Identify which cell holds the provided text, then report its (x, y) central coordinate. 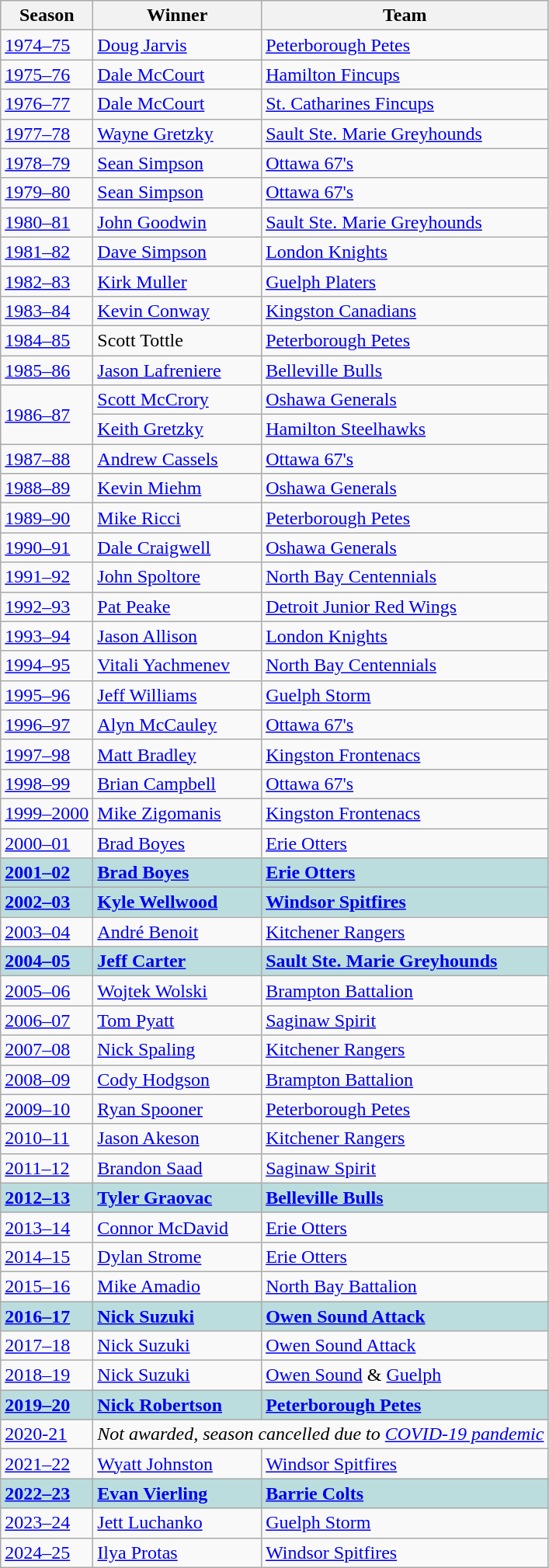
Brian Campbell (177, 784)
John Goodwin (177, 222)
Vitali Yachmenev (177, 666)
2005–06 (47, 991)
Wyatt Johnston (177, 1464)
2022–23 (47, 1493)
Jason Allison (177, 636)
2013–14 (47, 1227)
2016–17 (47, 1316)
1982–83 (47, 281)
Winner (177, 16)
1991–92 (47, 577)
Scott McCrory (177, 400)
1994–95 (47, 666)
2023–24 (47, 1523)
Jason Akeson (177, 1139)
1979–80 (47, 193)
2012–13 (47, 1198)
Kirk Muller (177, 281)
Mike Zigomanis (177, 813)
1988–89 (47, 488)
2000–01 (47, 843)
Connor McDavid (177, 1227)
2015–16 (47, 1286)
Ryan Spooner (177, 1109)
1999–2000 (47, 813)
1996–97 (47, 725)
1977–78 (47, 134)
2018–19 (47, 1375)
Kingston Canadians (405, 311)
2011–12 (47, 1168)
1974–75 (47, 45)
2007–08 (47, 1050)
John Spoltore (177, 577)
Mike Amadio (177, 1286)
Owen Sound & Guelph (405, 1375)
2010–11 (47, 1139)
Jason Lafreniere (177, 370)
Nick Robertson (177, 1405)
1980–81 (47, 222)
Tom Pyatt (177, 1020)
Not awarded, season cancelled due to COVID-19 pandemic (321, 1434)
2001–02 (47, 873)
Kevin Conway (177, 311)
André Benoit (177, 932)
1995–96 (47, 695)
Doug Jarvis (177, 45)
Detroit Junior Red Wings (405, 607)
1981–82 (47, 252)
2008–09 (47, 1080)
Dale Craigwell (177, 548)
2021–22 (47, 1464)
1976–77 (47, 104)
1989–90 (47, 518)
2009–10 (47, 1109)
Wayne Gretzky (177, 134)
2003–04 (47, 932)
Scott Tottle (177, 340)
2014–15 (47, 1257)
2002–03 (47, 902)
Mike Ricci (177, 518)
Kyle Wellwood (177, 902)
1975–76 (47, 75)
2004–05 (47, 961)
Hamilton Fincups (405, 75)
St. Catharines Fincups (405, 104)
Guelph Platers (405, 281)
Matt Bradley (177, 754)
Kevin Miehm (177, 488)
Keith Gretzky (177, 429)
Tyler Graovac (177, 1198)
Jeff Carter (177, 961)
North Bay Battalion (405, 1286)
1992–93 (47, 607)
2024–25 (47, 1552)
1983–84 (47, 311)
Jett Luchanko (177, 1523)
Hamilton Steelhawks (405, 429)
Season (47, 16)
Evan Vierling (177, 1493)
2019–20 (47, 1405)
1993–94 (47, 636)
Barrie Colts (405, 1493)
2020-21 (47, 1434)
Jeff Williams (177, 695)
1987–88 (47, 459)
1985–86 (47, 370)
1990–91 (47, 548)
Alyn McCauley (177, 725)
1984–85 (47, 340)
Dave Simpson (177, 252)
Nick Spaling (177, 1050)
1978–79 (47, 163)
2017–18 (47, 1346)
1998–99 (47, 784)
1986–87 (47, 415)
Brandon Saad (177, 1168)
Pat Peake (177, 607)
Ilya Protas (177, 1552)
Team (405, 16)
2006–07 (47, 1020)
Andrew Cassels (177, 459)
Cody Hodgson (177, 1080)
Dylan Strome (177, 1257)
1997–98 (47, 754)
Wojtek Wolski (177, 991)
